Detect which cell encompasses the target text, then output its (x, y) center coordinate. 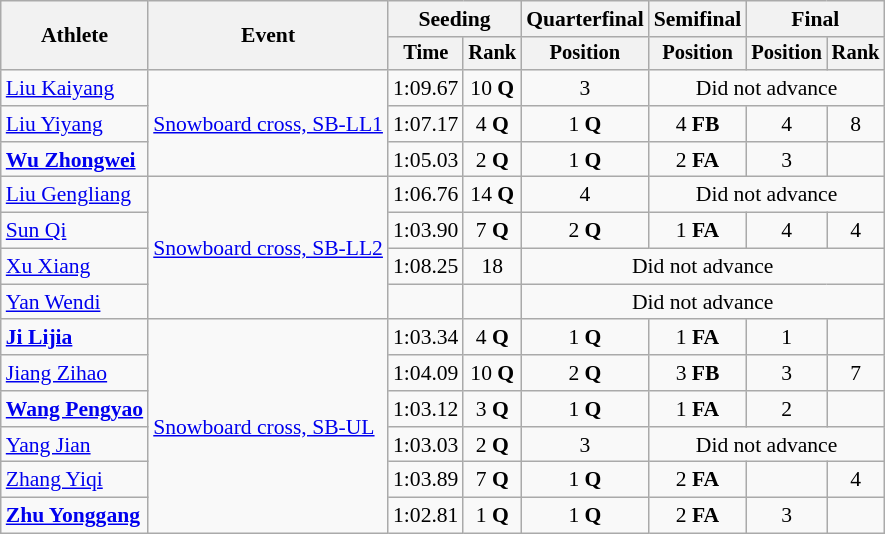
1:05.03 (426, 160)
Yan Wendi (74, 302)
Xu Xiang (74, 267)
Liu Yiyang (74, 124)
Yang Jian (74, 445)
Semifinal (698, 19)
Wu Zhongwei (74, 160)
1:03.12 (426, 409)
1:03.89 (426, 480)
7 (856, 373)
Final (815, 19)
Ji Lijia (74, 338)
Sun Qi (74, 231)
14 Q (492, 195)
4 FB (698, 124)
3 FB (698, 373)
3 Q (492, 409)
Quarterfinal (585, 19)
1:03.34 (426, 338)
Zhu Yonggang (74, 516)
1:06.76 (426, 195)
1:07.17 (426, 124)
Seeding (454, 19)
Event (268, 36)
2 (786, 409)
Wang Pengyao (74, 409)
Athlete (74, 36)
Snowboard cross, SB-LL1 (268, 124)
Liu Kaiyang (74, 88)
Jiang Zihao (74, 373)
1:03.03 (426, 445)
Time (426, 54)
1:02.81 (426, 516)
8 (856, 124)
18 (492, 267)
1:03.90 (426, 231)
1:04.09 (426, 373)
Zhang Yiqi (74, 480)
Snowboard cross, SB-UL (268, 427)
1 (786, 338)
Snowboard cross, SB-LL2 (268, 248)
1:09.67 (426, 88)
Liu Gengliang (74, 195)
1:08.25 (426, 267)
